Capture the cell that displays the provided text and extract its [X, Y] central coordinate. 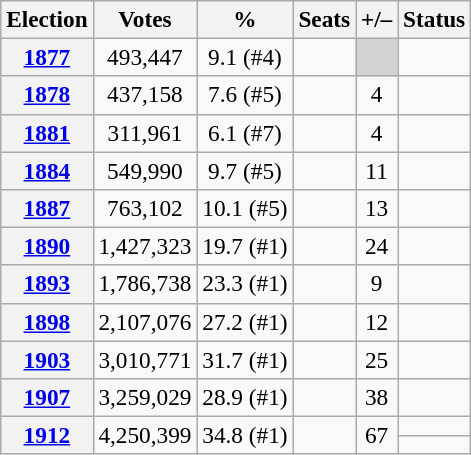
Seats [324, 19]
1893 [47, 284]
10.1 (#5) [245, 208]
493,447 [145, 57]
1,786,738 [145, 284]
1903 [47, 359]
Votes [145, 19]
11 [377, 170]
24 [377, 246]
4,250,399 [145, 435]
9.7 (#5) [245, 170]
311,961 [145, 133]
+/– [377, 19]
1912 [47, 435]
437,158 [145, 95]
38 [377, 397]
25 [377, 359]
549,990 [145, 170]
27.2 (#1) [245, 322]
1,427,323 [145, 246]
1881 [47, 133]
3,259,029 [145, 397]
31.7 (#1) [245, 359]
1890 [47, 246]
9.1 (#4) [245, 57]
23.3 (#1) [245, 284]
2,107,076 [145, 322]
1887 [47, 208]
34.8 (#1) [245, 435]
28.9 (#1) [245, 397]
13 [377, 208]
1878 [47, 95]
19.7 (#1) [245, 246]
12 [377, 322]
6.1 (#7) [245, 133]
Status [434, 19]
1898 [47, 322]
Election [47, 19]
1877 [47, 57]
3,010,771 [145, 359]
1884 [47, 170]
1907 [47, 397]
% [245, 19]
763,102 [145, 208]
9 [377, 284]
67 [377, 435]
7.6 (#5) [245, 95]
